Identify which cell holds the provided text, then report its [X, Y] central coordinate. 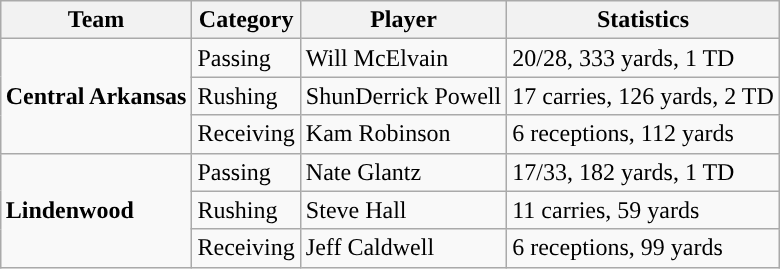
6 receptions, 99 yards [644, 248]
6 receptions, 112 yards [644, 134]
Jeff Caldwell [403, 248]
Kam Robinson [403, 134]
Lindenwood [96, 210]
Will McElvain [403, 58]
17 carries, 126 yards, 2 TD [644, 96]
Central Arkansas [96, 96]
Steve Hall [403, 210]
20/28, 333 yards, 1 TD [644, 58]
11 carries, 59 yards [644, 210]
17/33, 182 yards, 1 TD [644, 172]
ShunDerrick Powell [403, 96]
Category [246, 20]
Statistics [644, 20]
Nate Glantz [403, 172]
Player [403, 20]
Team [96, 20]
